Detect which cell encompasses the target text, then output its [X, Y] center coordinate. 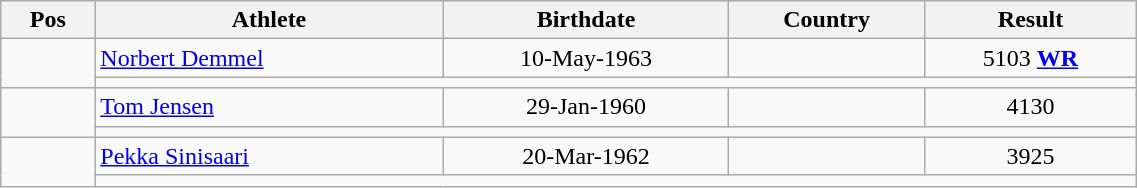
5103 WR [1030, 58]
29-Jan-1960 [586, 107]
20-Mar-1962 [586, 156]
Country [826, 20]
Result [1030, 20]
Tom Jensen [269, 107]
Norbert Demmel [269, 58]
Birthdate [586, 20]
10-May-1963 [586, 58]
4130 [1030, 107]
Athlete [269, 20]
Pekka Sinisaari [269, 156]
Pos [48, 20]
3925 [1030, 156]
